Pinpoint the cell where the given text exists, returning its [x, y] midpoint coordinate. 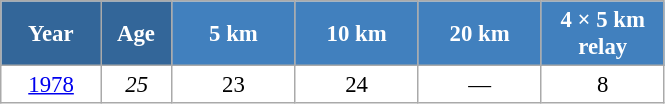
25 [136, 85]
8 [602, 85]
Year [52, 34]
24 [356, 85]
5 km [234, 34]
1978 [52, 85]
4 × 5 km relay [602, 34]
Age [136, 34]
— [480, 85]
10 km [356, 34]
20 km [480, 34]
23 [234, 85]
